From the cell containing the given text, extract its center point as (x, y) coordinate. 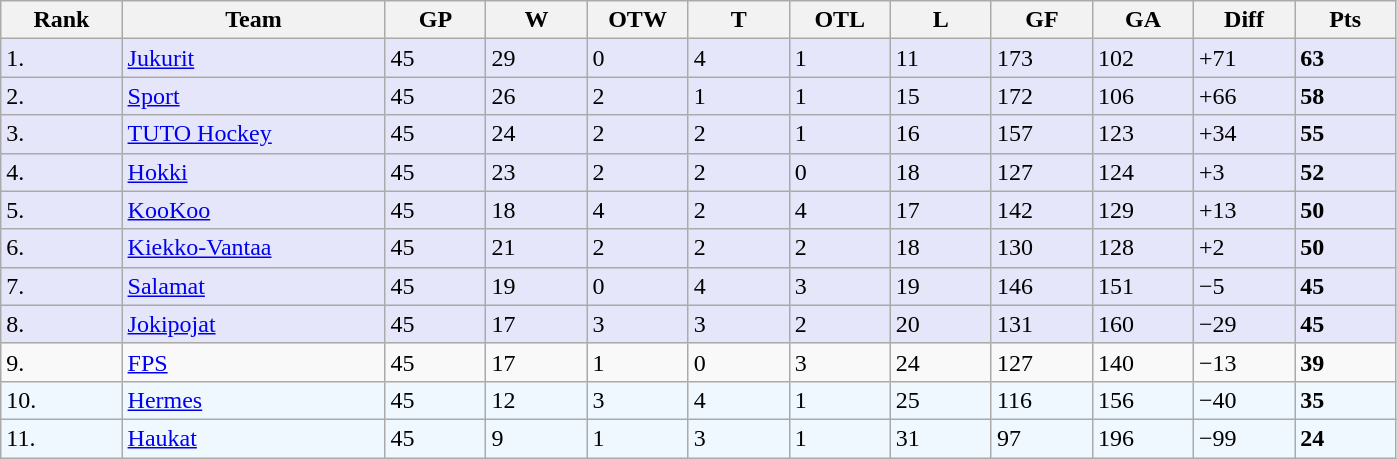
21 (536, 248)
151 (1142, 286)
12 (536, 400)
129 (1142, 210)
OTW (638, 20)
25 (940, 400)
Pts (1346, 20)
31 (940, 438)
GP (436, 20)
−13 (1244, 362)
Haukat (254, 438)
20 (940, 324)
131 (1042, 324)
140 (1142, 362)
GF (1042, 20)
52 (1346, 172)
Diff (1244, 20)
97 (1042, 438)
172 (1042, 96)
26 (536, 96)
8. (62, 324)
58 (1346, 96)
9 (536, 438)
160 (1142, 324)
157 (1042, 134)
29 (536, 58)
124 (1142, 172)
GA (1142, 20)
KooKoo (254, 210)
16 (940, 134)
15 (940, 96)
1. (62, 58)
130 (1042, 248)
+71 (1244, 58)
−29 (1244, 324)
6. (62, 248)
196 (1142, 438)
5. (62, 210)
−40 (1244, 400)
156 (1142, 400)
3. (62, 134)
142 (1042, 210)
W (536, 20)
−99 (1244, 438)
63 (1346, 58)
173 (1042, 58)
Team (254, 20)
+3 (1244, 172)
T (738, 20)
116 (1042, 400)
11 (940, 58)
Sport (254, 96)
Rank (62, 20)
+66 (1244, 96)
9. (62, 362)
Jokipojat (254, 324)
Salamat (254, 286)
4. (62, 172)
Jukurit (254, 58)
106 (1142, 96)
+2 (1244, 248)
L (940, 20)
Hermes (254, 400)
OTL (840, 20)
−5 (1244, 286)
55 (1346, 134)
Hokki (254, 172)
128 (1142, 248)
39 (1346, 362)
123 (1142, 134)
102 (1142, 58)
23 (536, 172)
7. (62, 286)
+13 (1244, 210)
Kiekko-Vantaa (254, 248)
11. (62, 438)
10. (62, 400)
FPS (254, 362)
35 (1346, 400)
146 (1042, 286)
2. (62, 96)
+34 (1244, 134)
TUTO Hockey (254, 134)
